Scan for the cell matching the given text and deliver its (X, Y) coordinate at center. 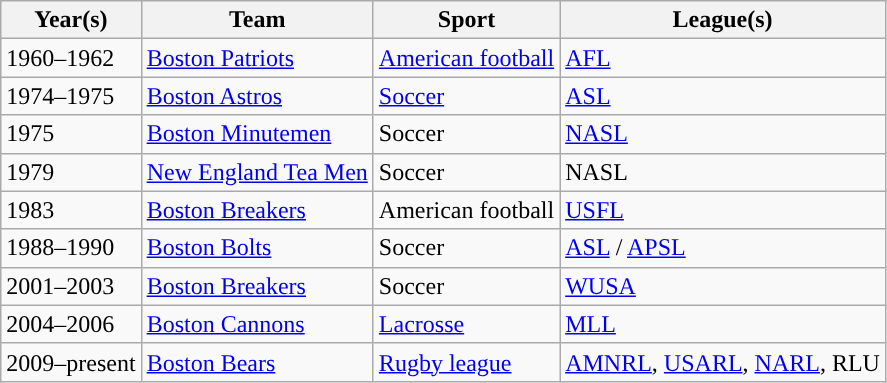
1975 (71, 134)
Lacrosse (466, 324)
League(s) (723, 20)
ASL (723, 96)
WUSA (723, 286)
Year(s) (71, 20)
Sport (466, 20)
Boston Bolts (257, 248)
USFL (723, 210)
1988–1990 (71, 248)
1979 (71, 172)
AFL (723, 58)
2009–present (71, 362)
2001–2003 (71, 286)
AMNRL, USARL, NARL, RLU (723, 362)
1983 (71, 210)
1960–1962 (71, 58)
Boston Minutemen (257, 134)
New England Tea Men (257, 172)
Boston Patriots (257, 58)
Rugby league (466, 362)
Team (257, 20)
MLL (723, 324)
Boston Cannons (257, 324)
1974–1975 (71, 96)
2004–2006 (71, 324)
Boston Bears (257, 362)
ASL / APSL (723, 248)
Boston Astros (257, 96)
